From the cell containing the given text, extract its center point as [x, y] coordinate. 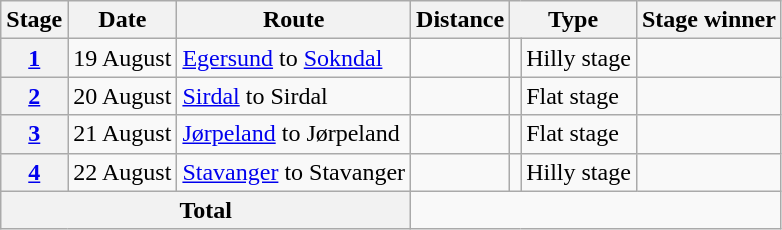
Distance [460, 20]
2 [34, 96]
Total [206, 210]
Stavanger to Stavanger [294, 172]
4 [34, 172]
Egersund to Sokndal [294, 58]
Route [294, 20]
21 August [122, 134]
Type [574, 20]
Stage winner [708, 20]
3 [34, 134]
22 August [122, 172]
20 August [122, 96]
Jørpeland to Jørpeland [294, 134]
Stage [34, 20]
Sirdal to Sirdal [294, 96]
1 [34, 58]
19 August [122, 58]
Date [122, 20]
